Return [x, y] of the center of cell containing provided text 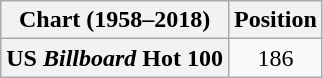
Position [276, 20]
Chart (1958–2018) [115, 20]
US Billboard Hot 100 [115, 58]
186 [276, 58]
